Provide the (x, y) coordinate of the cell's center where the given text is located.  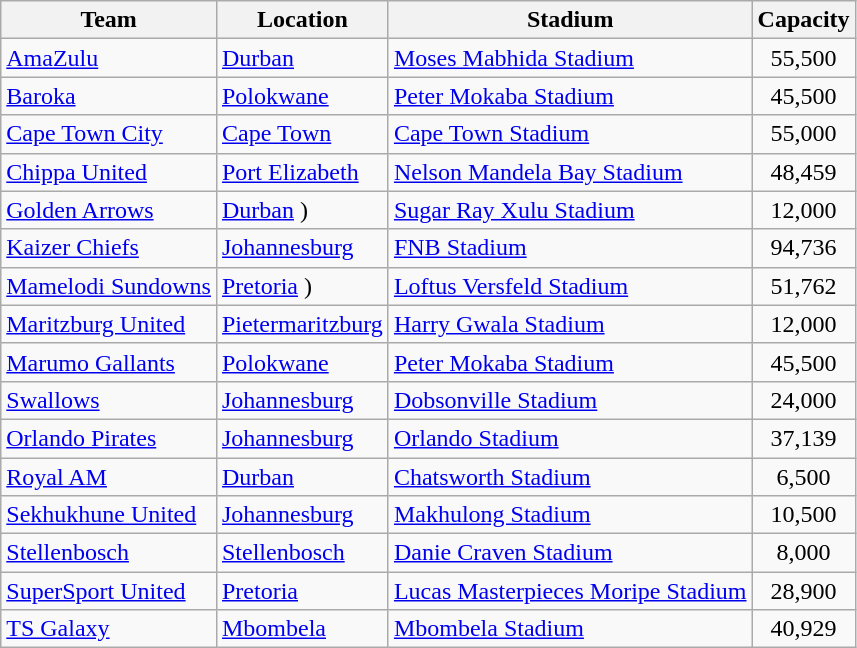
55,000 (804, 134)
40,929 (804, 629)
Danie Craven Stadium (570, 553)
Makhulong Stadium (570, 515)
Pretoria ) (302, 286)
Durban ) (302, 210)
FNB Stadium (570, 248)
Cape Town Stadium (570, 134)
Swallows (109, 400)
Lucas Masterpieces Moripe Stadium (570, 591)
Sekhukhune United (109, 515)
Royal AM (109, 477)
37,139 (804, 438)
Cape Town City (109, 134)
28,900 (804, 591)
Moses Mabhida Stadium (570, 58)
Mbombela Stadium (570, 629)
6,500 (804, 477)
Harry Gwala Stadium (570, 324)
Location (302, 20)
Chatsworth Stadium (570, 477)
Loftus Versfeld Stadium (570, 286)
Orlando Stadium (570, 438)
Golden Arrows (109, 210)
Sugar Ray Xulu Stadium (570, 210)
AmaZulu (109, 58)
Mbombela (302, 629)
24,000 (804, 400)
51,762 (804, 286)
Port Elizabeth (302, 172)
Chippa United (109, 172)
Stadium (570, 20)
SuperSport United (109, 591)
Capacity (804, 20)
Pretoria (302, 591)
Team (109, 20)
Maritzburg United (109, 324)
Nelson Mandela Bay Stadium (570, 172)
TS Galaxy (109, 629)
Pietermaritzburg (302, 324)
48,459 (804, 172)
Mamelodi Sundowns (109, 286)
Orlando Pirates (109, 438)
Dobsonville Stadium (570, 400)
94,736 (804, 248)
8,000 (804, 553)
Cape Town (302, 134)
Kaizer Chiefs (109, 248)
Marumo Gallants (109, 362)
55,500 (804, 58)
Baroka (109, 96)
10,500 (804, 515)
